Extract the (x, y) coordinate from the center of the cell holding the provided text.  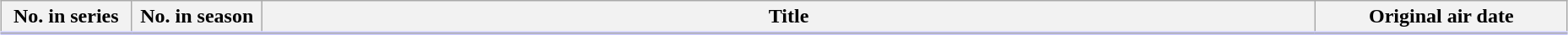
Title (788, 17)
No. in series (66, 17)
No. in season (197, 17)
Original air date (1441, 17)
